Extract the [X, Y] coordinate from the center of the cell holding the provided text.  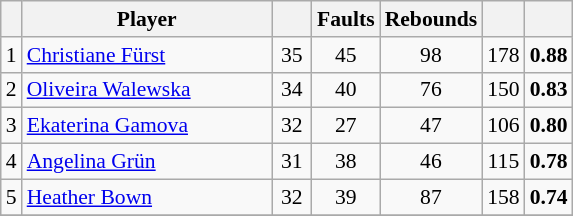
40 [346, 90]
3 [12, 126]
0.74 [549, 197]
158 [504, 197]
31 [292, 162]
0.80 [549, 126]
76 [432, 90]
0.78 [549, 162]
34 [292, 90]
45 [346, 55]
Heather Bown [147, 197]
178 [504, 55]
0.88 [549, 55]
Angelina Grün [147, 162]
46 [432, 162]
0.83 [549, 90]
Ekaterina Gamova [147, 126]
2 [12, 90]
Rebounds [432, 19]
115 [504, 162]
47 [432, 126]
35 [292, 55]
106 [504, 126]
Player [147, 19]
150 [504, 90]
Faults [346, 19]
Christiane Fürst [147, 55]
39 [346, 197]
87 [432, 197]
Oliveira Walewska [147, 90]
38 [346, 162]
1 [12, 55]
27 [346, 126]
4 [12, 162]
98 [432, 55]
5 [12, 197]
